Return [X, Y] of the center of cell containing provided text 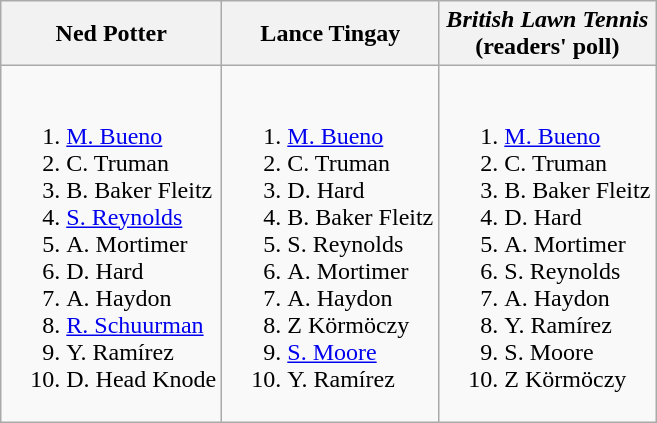
Ned Potter [112, 34]
British Lawn Tennis(readers' poll) [548, 34]
M. Bueno C. Truman B. Baker Fleitz D. Hard A. Mortimer S. Reynolds A. Haydon Y. Ramírez S. Moore Z Körmöczy [548, 244]
M. Bueno C. Truman D. Hard B. Baker Fleitz S. Reynolds A. Mortimer A. Haydon Z Körmöczy S. Moore Y. Ramírez [330, 244]
M. Bueno C. Truman B. Baker Fleitz S. Reynolds A. Mortimer D. Hard A. Haydon R. Schuurman Y. Ramírez D. Head Knode [112, 244]
Lance Tingay [330, 34]
